Output the (X, Y) coordinate of the center of the cell containing the given text.  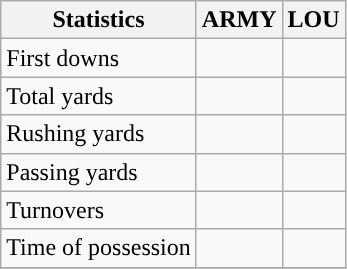
ARMY (239, 20)
Rushing yards (99, 134)
First downs (99, 58)
Total yards (99, 96)
Time of possession (99, 248)
LOU (314, 20)
Turnovers (99, 210)
Statistics (99, 20)
Passing yards (99, 172)
